Identify which cell holds the provided text, then report its [X, Y] central coordinate. 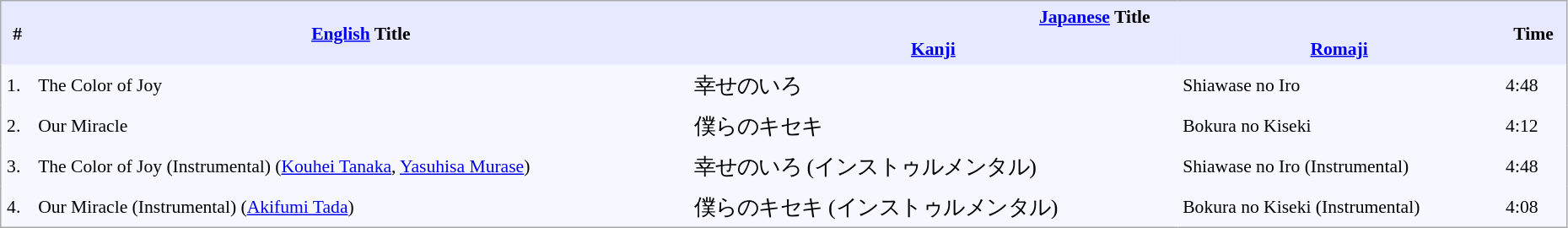
1. [17, 84]
4:08 [1533, 206]
Japanese Title [1095, 17]
Shiawase no Iro (Instrumental) [1339, 166]
# [17, 33]
The Color of Joy [361, 84]
Romaji [1339, 49]
Our Miracle [361, 125]
幸せのいろ (インストゥルメンタル) [934, 166]
Time [1533, 33]
English Title [361, 33]
4. [17, 206]
Our Miracle (Instrumental) (Akifumi Tada) [361, 206]
僕らのキセキ [934, 125]
2. [17, 125]
幸せのいろ [934, 84]
3. [17, 166]
Kanji [934, 49]
Shiawase no Iro [1339, 84]
僕らのキセキ (インストゥルメンタル) [934, 206]
Bokura no Kiseki [1339, 125]
4:12 [1533, 125]
Bokura no Kiseki (Instrumental) [1339, 206]
The Color of Joy (Instrumental) (Kouhei Tanaka, Yasuhisa Murase) [361, 166]
